Identify which cell holds the provided text, then report its (X, Y) central coordinate. 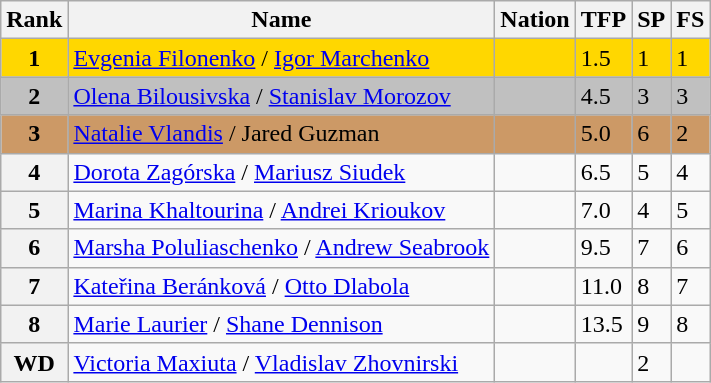
Dorota Zagórska / Mariusz Siudek (282, 172)
Name (282, 20)
Marie Laurier / Shane Dennison (282, 324)
13.5 (603, 324)
TFP (603, 20)
5.0 (603, 134)
1.5 (603, 58)
Kateřina Beránková / Otto Dlabola (282, 286)
WD (34, 362)
Rank (34, 20)
Victoria Maxiuta / Vladislav Zhovnirski (282, 362)
7.0 (603, 210)
Nation (535, 20)
9.5 (603, 248)
11.0 (603, 286)
4.5 (603, 96)
Marina Khaltourina / Andrei Krioukov (282, 210)
Olena Bilousivska / Stanislav Morozov (282, 96)
FS (690, 20)
Natalie Vlandis / Jared Guzman (282, 134)
Marsha Poluliaschenko / Andrew Seabrook (282, 248)
6.5 (603, 172)
SP (652, 20)
Evgenia Filonenko / Igor Marchenko (282, 58)
9 (652, 324)
